Detect which cell encompasses the target text, then output its (X, Y) center coordinate. 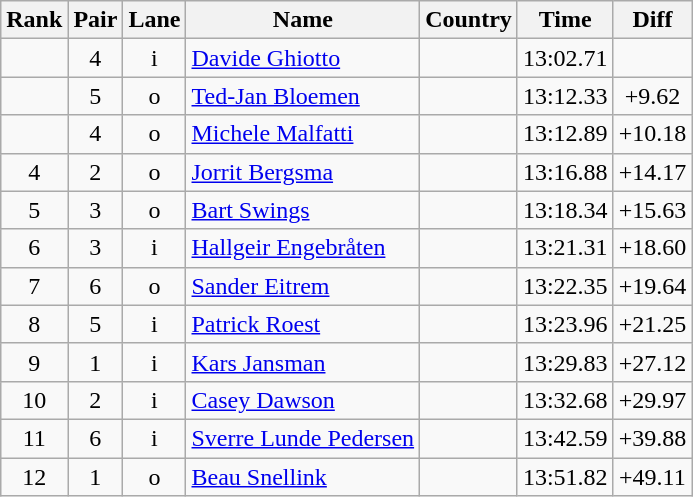
12 (34, 477)
+39.88 (652, 438)
13:51.82 (565, 477)
Casey Dawson (303, 400)
+19.64 (652, 286)
7 (34, 286)
10 (34, 400)
Name (303, 20)
+21.25 (652, 324)
9 (34, 362)
13:22.35 (565, 286)
Jorrit Bergsma (303, 172)
Sverre Lunde Pedersen (303, 438)
+18.60 (652, 248)
Ted-Jan Bloemen (303, 96)
13:18.34 (565, 210)
Country (469, 20)
+15.63 (652, 210)
+27.12 (652, 362)
Hallgeir Engebråten (303, 248)
+29.97 (652, 400)
Rank (34, 20)
13:23.96 (565, 324)
13:02.71 (565, 58)
Diff (652, 20)
13:12.89 (565, 134)
Lane (154, 20)
Davide Ghiotto (303, 58)
13:29.83 (565, 362)
13:21.31 (565, 248)
13:42.59 (565, 438)
+49.11 (652, 477)
+9.62 (652, 96)
13:32.68 (565, 400)
Pair (96, 20)
+14.17 (652, 172)
8 (34, 324)
13:12.33 (565, 96)
Time (565, 20)
Beau Snellink (303, 477)
Michele Malfatti (303, 134)
Sander Eitrem (303, 286)
13:16.88 (565, 172)
Kars Jansman (303, 362)
Patrick Roest (303, 324)
Bart Swings (303, 210)
11 (34, 438)
+10.18 (652, 134)
